From the cell containing the given text, extract its center point as (x, y) coordinate. 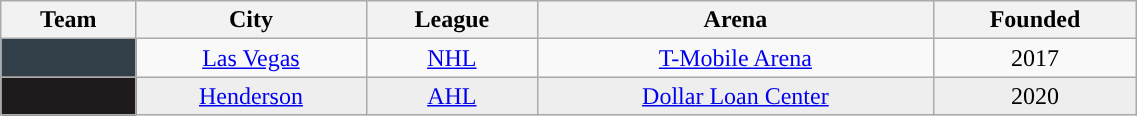
2017 (1035, 58)
Henderson (251, 96)
League (452, 20)
T-Mobile Arena (736, 58)
Las Vegas (251, 58)
Founded (1035, 20)
Arena (736, 20)
2020 (1035, 96)
Team (68, 20)
Dollar Loan Center (736, 96)
NHL (452, 58)
AHL (452, 96)
City (251, 20)
